From the cell containing the given text, extract its center point as [X, Y] coordinate. 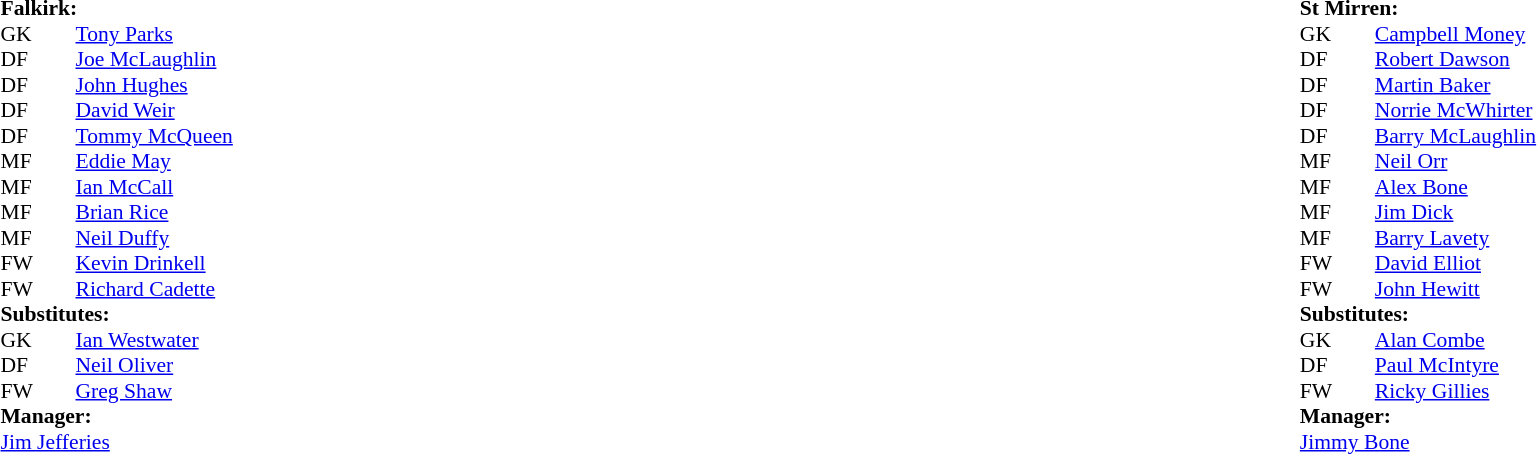
Jim Dick [1456, 213]
Paul McIntyre [1456, 365]
Barry McLaughlin [1456, 136]
Kevin Drinkell [154, 263]
Ricky Gillies [1456, 391]
Eddie May [154, 161]
John Hewitt [1456, 289]
David Elliot [1456, 263]
Neil Oliver [154, 365]
Ian Westwater [154, 340]
Neil Orr [1456, 161]
David Weir [154, 111]
Ian McCall [154, 187]
Joe McLaughlin [154, 59]
Richard Cadette [154, 289]
Tommy McQueen [154, 136]
Norrie McWhirter [1456, 111]
Campbell Money [1456, 34]
Tony Parks [154, 34]
Neil Duffy [154, 238]
Martin Baker [1456, 85]
Brian Rice [154, 213]
Alex Bone [1456, 187]
Alan Combe [1456, 340]
Barry Lavety [1456, 238]
John Hughes [154, 85]
Robert Dawson [1456, 59]
Greg Shaw [154, 391]
